Locate the cell with the specified text and output its (X, Y) center coordinate. 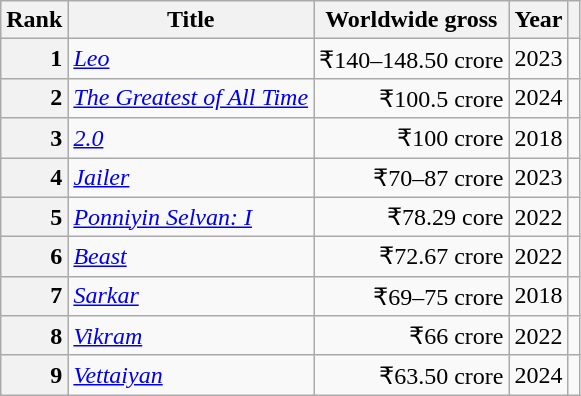
₹69–75 crore (412, 296)
₹100 crore (412, 138)
2 (34, 98)
9 (34, 375)
Jailer (191, 178)
7 (34, 296)
Sarkar (191, 296)
1 (34, 59)
4 (34, 178)
₹100.5 crore (412, 98)
5 (34, 217)
Vettaiyan (191, 375)
3 (34, 138)
The Greatest of All Time (191, 98)
₹70–87 crore (412, 178)
₹78.29 core (412, 217)
Ponniyin Selvan: I (191, 217)
₹72.67 crore (412, 257)
Worldwide gross (412, 20)
Beast (191, 257)
₹63.50 crore (412, 375)
Title (191, 20)
Year (538, 20)
Rank (34, 20)
6 (34, 257)
₹66 crore (412, 336)
₹140–148.50 crore (412, 59)
Leo (191, 59)
8 (34, 336)
Vikram (191, 336)
2.0 (191, 138)
